From the cell containing the given text, extract its center point as [x, y] coordinate. 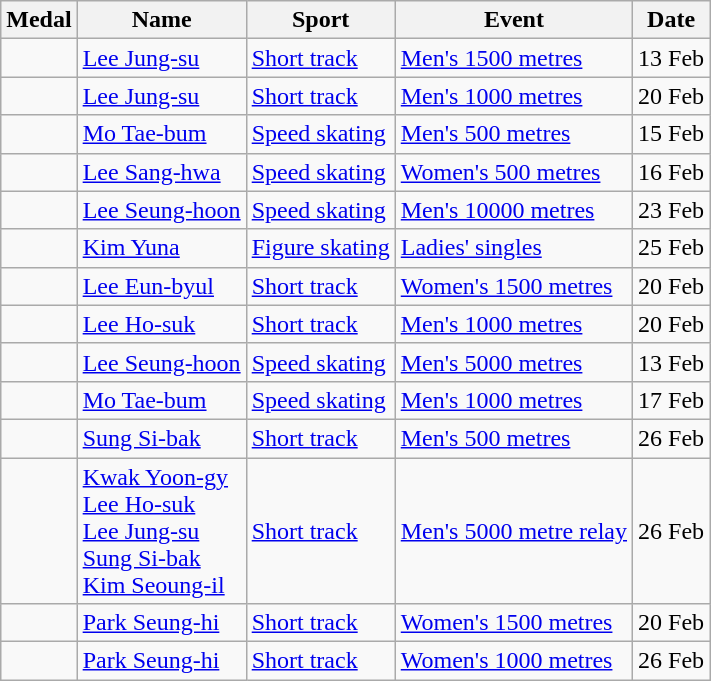
25 Feb [672, 248]
17 Feb [672, 400]
Women's 1000 metres [514, 661]
Event [514, 20]
Lee Eun-byul [162, 286]
Date [672, 20]
Medal [39, 20]
Men's 5000 metres [514, 362]
Lee Ho-suk [162, 324]
Name [162, 20]
Figure skating [320, 248]
Kwak Yoon-gyLee Ho-sukLee Jung-suSung Si-bakKim Seoung-il [162, 531]
Men's 5000 metre relay [514, 531]
Ladies' singles [514, 248]
Sport [320, 20]
Women's 500 metres [514, 172]
23 Feb [672, 210]
15 Feb [672, 134]
Kim Yuna [162, 248]
16 Feb [672, 172]
Sung Si-bak [162, 438]
Men's 10000 metres [514, 210]
Lee Sang-hwa [162, 172]
Men's 1500 metres [514, 58]
